Return the [X, Y] coordinate for the center point of the cell that contains the specified text.  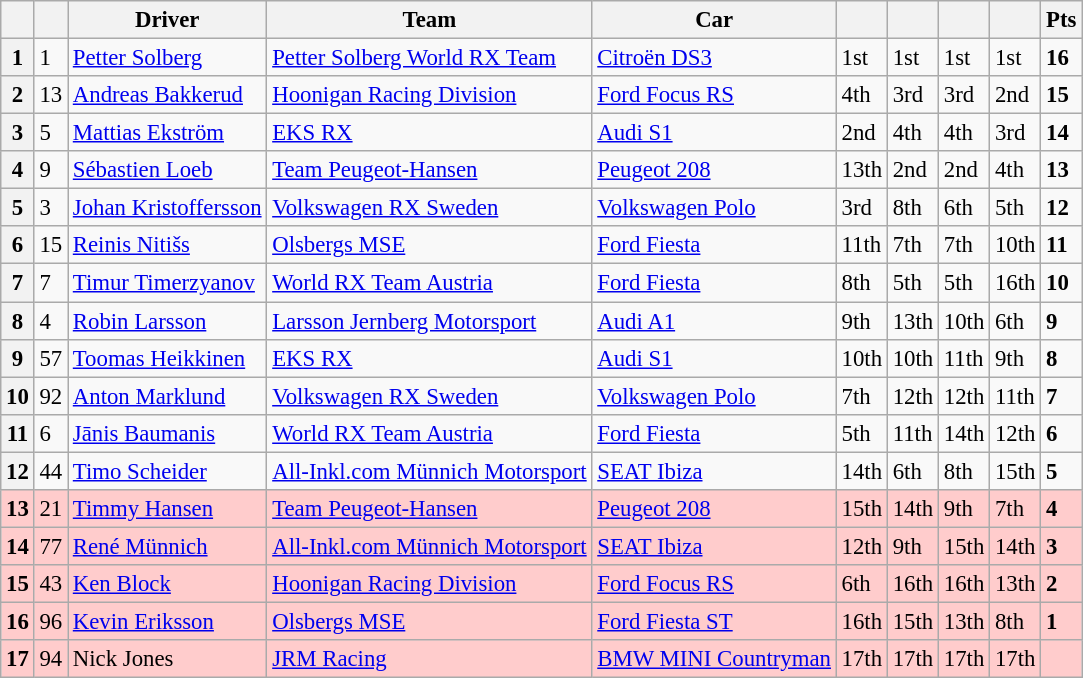
Timmy Hansen [168, 509]
Ken Block [168, 584]
Ford Fiesta ST [714, 621]
Johan Kristoffersson [168, 208]
Driver [168, 20]
Audi A1 [714, 321]
Petter Solberg World RX Team [430, 58]
96 [50, 621]
Pts [1062, 20]
77 [50, 546]
Mattias Ekström [168, 133]
21 [50, 509]
Citroën DS3 [714, 58]
Sébastien Loeb [168, 170]
Team [430, 20]
Anton Marklund [168, 396]
Larsson Jernberg Motorsport [430, 321]
Timur Timerzyanov [168, 283]
17 [18, 659]
Kevin Eriksson [168, 621]
94 [50, 659]
BMW MINI Countryman [714, 659]
Reinis Nitišs [168, 245]
Petter Solberg [168, 58]
92 [50, 396]
Robin Larsson [168, 321]
57 [50, 358]
Toomas Heikkinen [168, 358]
Jānis Baumanis [168, 433]
Andreas Bakkerud [168, 95]
Nick Jones [168, 659]
JRM Racing [430, 659]
Car [714, 20]
René Münnich [168, 546]
43 [50, 584]
44 [50, 471]
Timo Scheider [168, 471]
